For the text-containing cell, return its midpoint in [x, y] coordinate format. 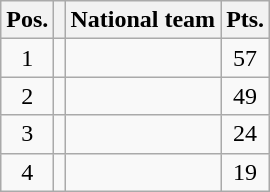
1 [28, 58]
57 [246, 58]
National team [143, 20]
49 [246, 96]
3 [28, 134]
4 [28, 172]
Pos. [28, 20]
Pts. [246, 20]
2 [28, 96]
24 [246, 134]
19 [246, 172]
